Return the [X, Y] coordinate for the center point of the cell that contains the specified text.  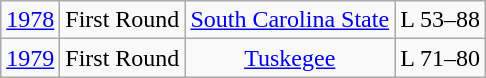
1979 [30, 58]
South Carolina State [290, 20]
L 53–88 [440, 20]
Tuskegee [290, 58]
1978 [30, 20]
L 71–80 [440, 58]
